Return [X, Y] of the center of cell containing provided text 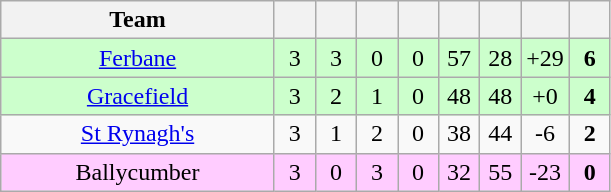
+0 [546, 96]
28 [500, 58]
32 [460, 172]
6 [590, 58]
-23 [546, 172]
44 [500, 134]
Ballycumber [138, 172]
+29 [546, 58]
Gracefield [138, 96]
4 [590, 96]
St Rynagh's [138, 134]
Ferbane [138, 58]
57 [460, 58]
-6 [546, 134]
55 [500, 172]
Team [138, 20]
38 [460, 134]
